Output the (x, y) coordinate of the center of the cell containing the given text.  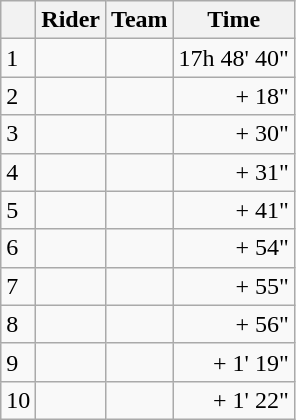
+ 1' 19" (234, 362)
+ 18" (234, 96)
+ 41" (234, 210)
2 (18, 96)
+ 30" (234, 134)
Time (234, 20)
3 (18, 134)
+ 55" (234, 286)
Team (140, 20)
+ 31" (234, 172)
4 (18, 172)
1 (18, 58)
9 (18, 362)
10 (18, 400)
+ 56" (234, 324)
6 (18, 248)
+ 54" (234, 248)
5 (18, 210)
17h 48' 40" (234, 58)
7 (18, 286)
+ 1' 22" (234, 400)
8 (18, 324)
Rider (71, 20)
